From the cell containing the given text, extract its center point as (X, Y) coordinate. 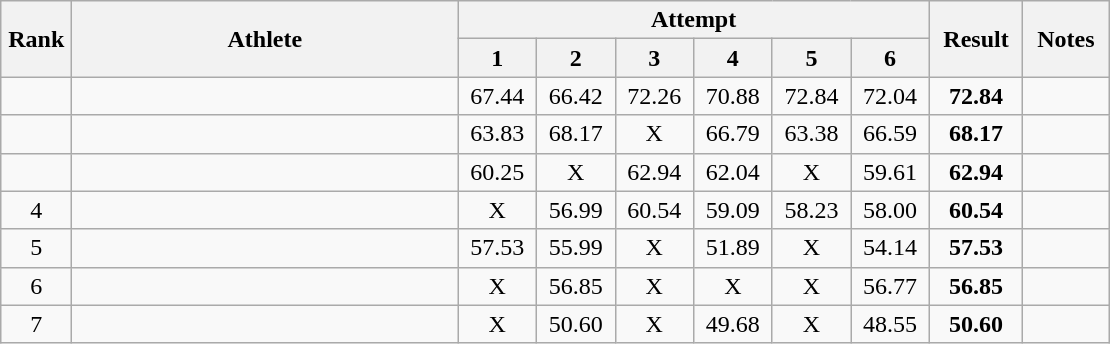
58.23 (812, 210)
51.89 (734, 248)
56.99 (576, 210)
Result (976, 39)
70.88 (734, 96)
Rank (36, 39)
59.09 (734, 210)
63.38 (812, 134)
72.04 (890, 96)
48.55 (890, 324)
1 (498, 58)
62.04 (734, 172)
3 (654, 58)
58.00 (890, 210)
67.44 (498, 96)
49.68 (734, 324)
56.77 (890, 286)
66.59 (890, 134)
54.14 (890, 248)
72.26 (654, 96)
60.25 (498, 172)
66.42 (576, 96)
66.79 (734, 134)
63.83 (498, 134)
Attempt (694, 20)
Notes (1066, 39)
7 (36, 324)
55.99 (576, 248)
2 (576, 58)
59.61 (890, 172)
Athlete (265, 39)
